Detect which cell encompasses the target text, then output its (X, Y) center coordinate. 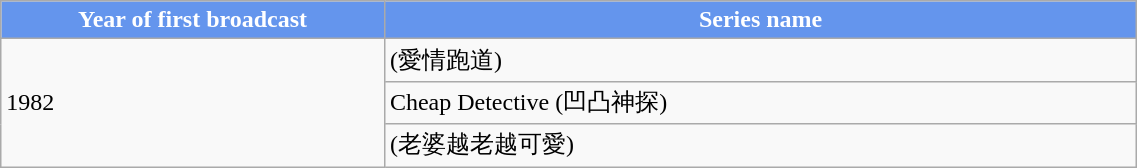
1982 (193, 103)
(老婆越老越可愛) (760, 146)
Year of first broadcast (193, 20)
Series name (760, 20)
Cheap Detective (凹凸神探) (760, 102)
(愛情跑道) (760, 60)
